Capture the cell that displays the provided text and extract its (x, y) central coordinate. 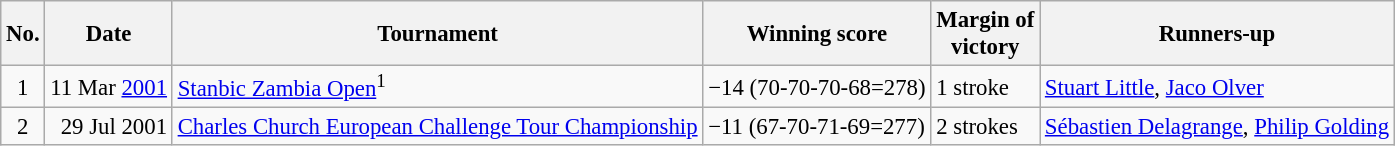
−11 (67-70-71-69=277) (817, 127)
29 Jul 2001 (108, 127)
Sébastien Delagrange, Philip Golding (1218, 127)
2 (23, 127)
Tournament (438, 34)
2 strokes (986, 127)
11 Mar 2001 (108, 87)
Charles Church European Challenge Tour Championship (438, 127)
Stanbic Zambia Open1 (438, 87)
Date (108, 34)
Runners-up (1218, 34)
Margin ofvictory (986, 34)
Winning score (817, 34)
1 (23, 87)
No. (23, 34)
−14 (70-70-70-68=278) (817, 87)
1 stroke (986, 87)
Stuart Little, Jaco Olver (1218, 87)
